Scan for the cell matching the given text and deliver its [x, y] coordinate at center. 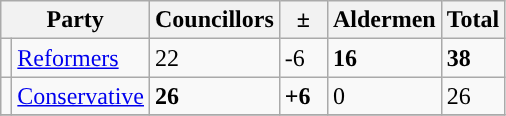
16 [384, 58]
Reformers [81, 58]
22 [215, 58]
Party [76, 20]
Councillors [215, 20]
0 [384, 96]
± [303, 20]
+6 [303, 96]
-6 [303, 58]
38 [473, 58]
Aldermen [384, 20]
Total [473, 20]
Conservative [81, 96]
